Determine the (x, y) coordinate at the center of the cell enclosing the given text.  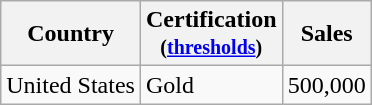
United States (71, 85)
Gold (211, 85)
Country (71, 34)
Sales (326, 34)
Certification(thresholds) (211, 34)
500,000 (326, 85)
